Pinpoint the cell where the given text exists, returning its [x, y] midpoint coordinate. 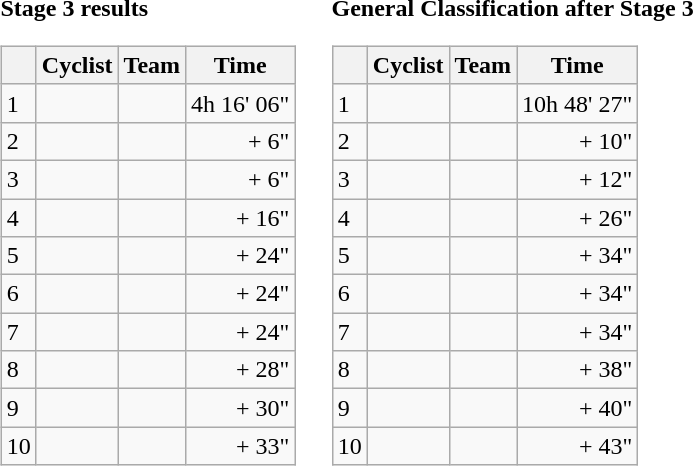
+ 26" [578, 217]
4h 16' 06" [240, 103]
+ 30" [240, 408]
+ 28" [240, 370]
+ 38" [578, 370]
+ 16" [240, 217]
+ 33" [240, 446]
+ 12" [578, 179]
+ 10" [578, 141]
+ 40" [578, 408]
10h 48' 27" [578, 103]
+ 43" [578, 446]
